Locate the cell with the specified text and output its [x, y] center coordinate. 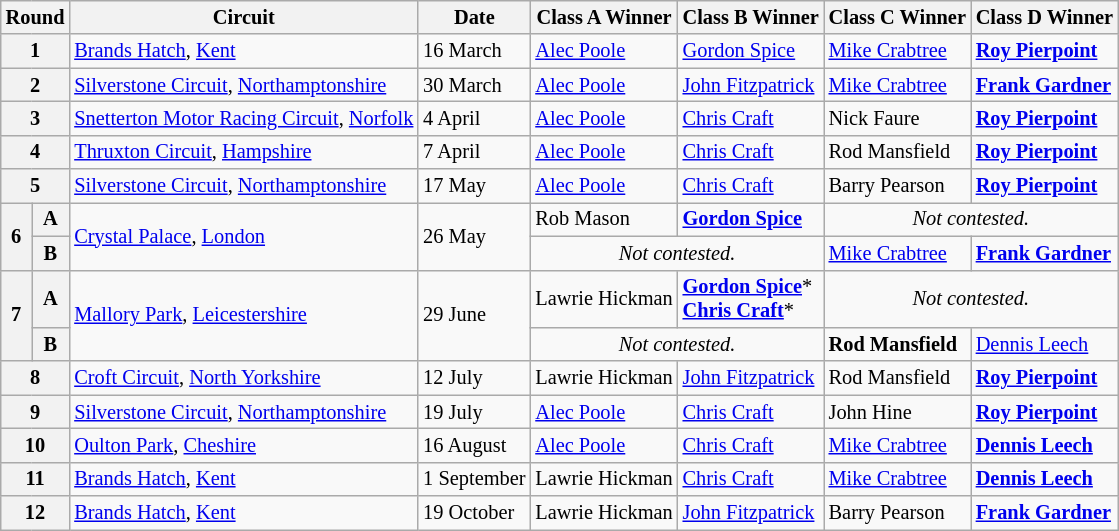
John Hine [898, 412]
16 August [474, 445]
Thruxton Circuit, Hampshire [244, 152]
Class C Winner [898, 17]
Croft Circuit, North Yorkshire [244, 378]
3 [36, 118]
Class B Winner [751, 17]
6 [16, 236]
5 [36, 186]
Rob Mason [604, 219]
Class A Winner [604, 17]
12 [36, 513]
30 March [474, 85]
11 [36, 479]
7 April [474, 152]
9 [36, 412]
Round [36, 17]
Mallory Park, Leicestershire [244, 316]
1 September [474, 479]
16 March [474, 51]
26 May [474, 236]
Snetterton Motor Racing Circuit, Norfolk [244, 118]
4 April [474, 118]
1 [36, 51]
7 [16, 316]
19 October [474, 513]
Gordon Spice* Chris Craft* [751, 299]
Circuit [244, 17]
17 May [474, 186]
Crystal Palace, London [244, 236]
12 July [474, 378]
Date [474, 17]
29 June [474, 316]
10 [36, 445]
8 [36, 378]
19 July [474, 412]
Oulton Park, Cheshire [244, 445]
2 [36, 85]
Class D Winner [1044, 17]
Nick Faure [898, 118]
4 [36, 152]
